Locate the cell with the specified text and output its (x, y) center coordinate. 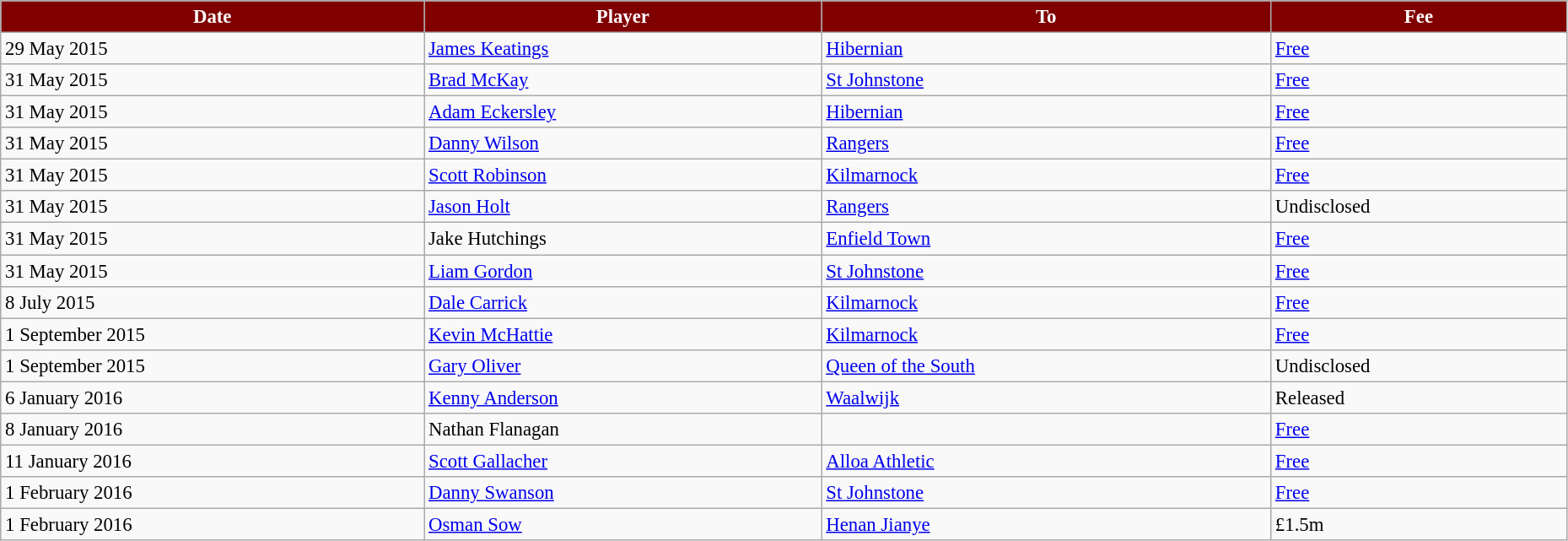
Player (622, 17)
Nathan Flanagan (622, 430)
Scott Robinson (622, 176)
6 January 2016 (213, 398)
James Keatings (622, 49)
Jake Hutchings (622, 239)
Fee (1419, 17)
Released (1419, 398)
Danny Swanson (622, 493)
Liam Gordon (622, 271)
Gary Oliver (622, 365)
Henan Jianye (1046, 524)
Osman Sow (622, 524)
Enfield Town (1046, 239)
Queen of the South (1046, 365)
Jason Holt (622, 207)
Date (213, 17)
To (1046, 17)
£1.5m (1419, 524)
8 January 2016 (213, 430)
Waalwijk (1046, 398)
Scott Gallacher (622, 461)
Adam Eckersley (622, 112)
Danny Wilson (622, 143)
11 January 2016 (213, 461)
Kenny Anderson (622, 398)
Dale Carrick (622, 302)
Alloa Athletic (1046, 461)
8 July 2015 (213, 302)
29 May 2015 (213, 49)
Brad McKay (622, 80)
Kevin McHattie (622, 334)
